Provide the [x, y] coordinate of the cell's center where the given text is located.  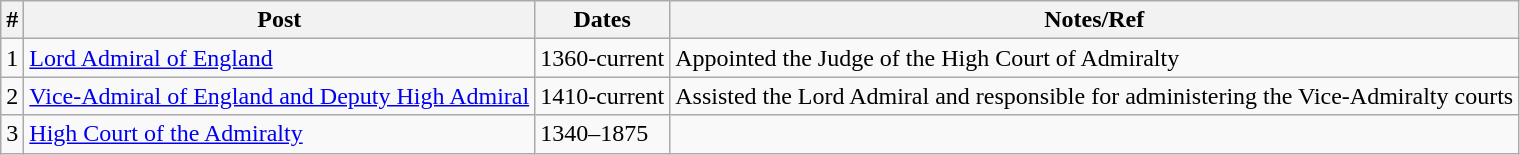
1340–1875 [602, 134]
1360-current [602, 58]
Post [280, 20]
3 [12, 134]
1410-current [602, 96]
Lord Admiral of England [280, 58]
Vice-Admiral of England and Deputy High Admiral [280, 96]
1 [12, 58]
High Court of the Admiralty [280, 134]
# [12, 20]
Assisted the Lord Admiral and responsible for administering the Vice-Admiralty courts [1094, 96]
Dates [602, 20]
Appointed the Judge of the High Court of Admiralty [1094, 58]
2 [12, 96]
Notes/Ref [1094, 20]
